Pinpoint the cell where the given text exists, returning its (x, y) midpoint coordinate. 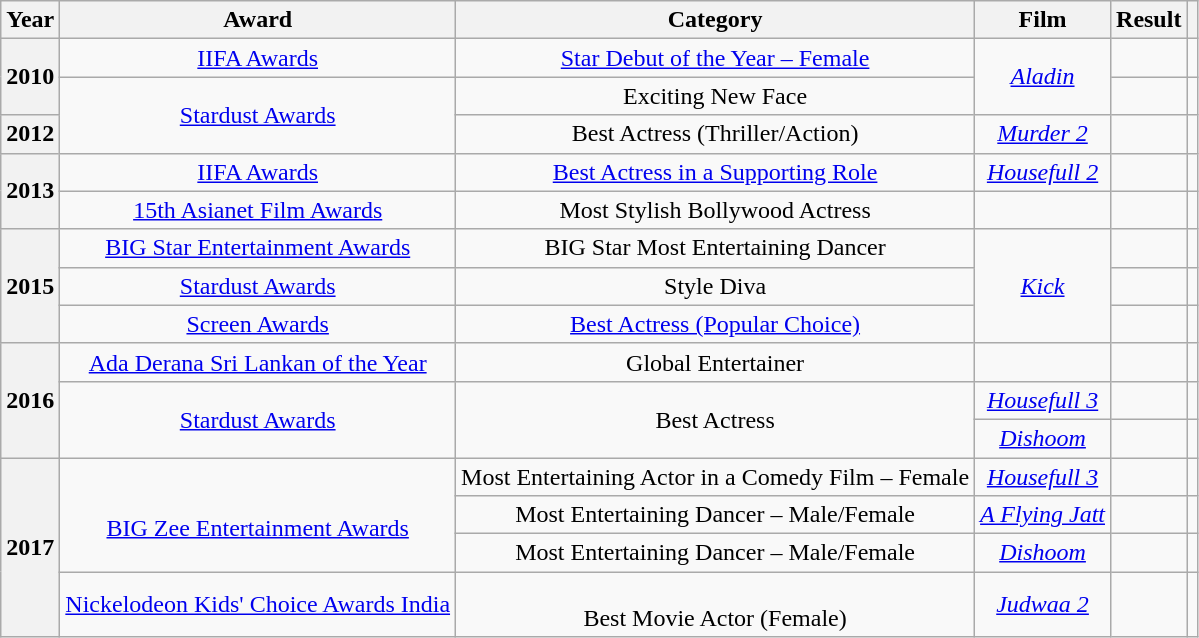
Star Debut of the Year – Female (716, 58)
Ada Derana Sri Lankan of the Year (258, 362)
Judwaa 2 (1043, 604)
2016 (30, 400)
Murder 2 (1043, 134)
Kick (1043, 286)
Best Actress in a Supporting Role (716, 172)
Most Entertaining Actor in a Comedy Film – Female (716, 477)
BIG Zee Entertainment Awards (258, 515)
Nickelodeon Kids' Choice Awards India (258, 604)
Housefull 2 (1043, 172)
2010 (30, 77)
BIG Star Most Entertaining Dancer (716, 248)
BIG Star Entertainment Awards (258, 248)
A Flying Jatt (1043, 515)
Best Actress (Thriller/Action) (716, 134)
Best Actress (716, 419)
Category (716, 20)
Global Entertainer (716, 362)
2013 (30, 191)
Most Stylish Bollywood Actress (716, 210)
Best Movie Actor (Female) (716, 604)
Result (1149, 20)
15th Asianet Film Awards (258, 210)
Exciting New Face (716, 96)
Style Diva (716, 286)
Best Actress (Popular Choice) (716, 324)
Screen Awards (258, 324)
Aladin (1043, 77)
Year (30, 20)
2015 (30, 286)
Film (1043, 20)
Award (258, 20)
2017 (30, 548)
2012 (30, 134)
